Pinpoint the cell where the given text exists, returning its [X, Y] midpoint coordinate. 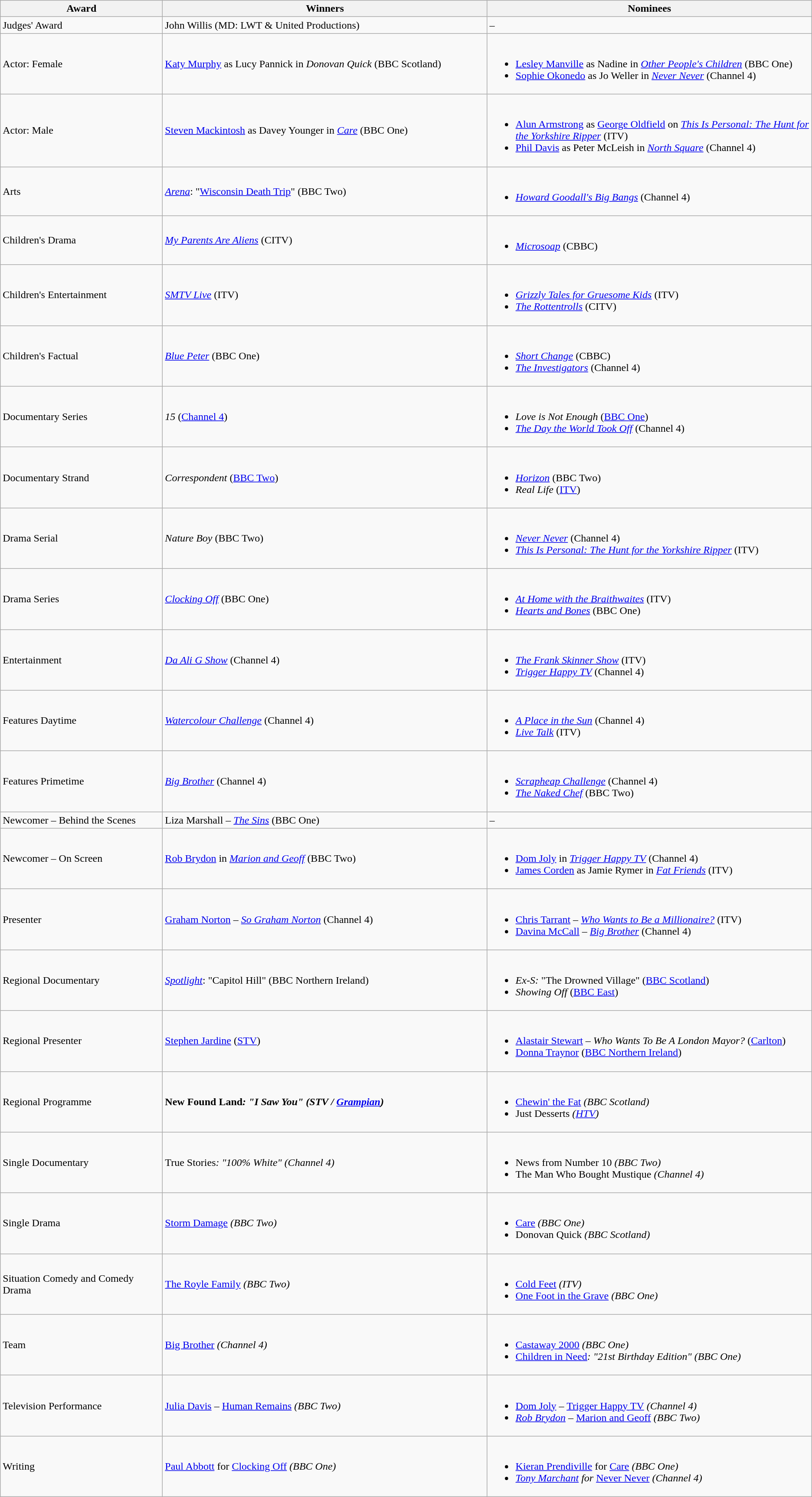
Liza Marshall – The Sins (BBC One) [325, 820]
Newcomer – Behind the Scenes [82, 820]
Features Daytime [82, 721]
Ex-S: "The Drowned Village" (BBC Scotland)Showing Off (BBC East) [649, 980]
Arena: "Wisconsin Death Trip" (BBC Two) [325, 191]
Julia Davis – Human Remains (BBC Two) [325, 1405]
15 (Channel 4) [325, 417]
Love is Not Enough (BBC One)The Day the World Took Off (Channel 4) [649, 417]
Watercolour Challenge (Channel 4) [325, 721]
Graham Norton – So Graham Norton (Channel 4) [325, 919]
Presenter [82, 919]
Care (BBC One)Donovan Quick (BBC Scotland) [649, 1223]
Howard Goodall's Big Bangs (Channel 4) [649, 191]
Rob Brydon in Marion and Geoff (BBC Two) [325, 859]
Children's Drama [82, 240]
Steven Mackintosh as Davey Younger in Care (BBC One) [325, 130]
Children's Entertainment [82, 295]
Entertainment [82, 660]
New Found Land: "I Saw You" (STV / Grampian) [325, 1102]
Microsoap (CBBC) [649, 240]
Award [82, 9]
Documentary Series [82, 417]
Regional Programme [82, 1102]
Kieran Prendiville for Care (BBC One)Tony Marchant for Never Never (Channel 4) [649, 1466]
Television Performance [82, 1405]
Never Never (Channel 4)This Is Personal: The Hunt for the Yorkshire Ripper (ITV) [649, 538]
Clocking Off (BBC One) [325, 599]
Lesley Manville as Nadine in Other People's Children (BBC One)Sophie Okonedo as Jo Weller in Never Never (Channel 4) [649, 64]
At Home with the Braithwaites (ITV)Hearts and Bones (BBC One) [649, 599]
Single Drama [82, 1223]
Situation Comedy and Comedy Drama [82, 1284]
Alun Armstrong as George Oldfield on This Is Personal: The Hunt for the Yorkshire Ripper (ITV)Phil Davis as Peter McLeish in North Square (Channel 4) [649, 130]
The Royle Family (BBC Two) [325, 1284]
Nature Boy (BBC Two) [325, 538]
Dom Joly – Trigger Happy TV (Channel 4)Rob Brydon – Marion and Geoff (BBC Two) [649, 1405]
Horizon (BBC Two)Real Life (ITV) [649, 477]
Drama Serial [82, 538]
The Frank Skinner Show (ITV)Trigger Happy TV (Channel 4) [649, 660]
Writing [82, 1466]
True Stories: "100% White" (Channel 4) [325, 1162]
Regional Presenter [82, 1041]
Documentary Strand [82, 477]
Newcomer – On Screen [82, 859]
Correspondent (BBC Two) [325, 477]
Arts [82, 191]
Katy Murphy as Lucy Pannick in Donovan Quick (BBC Scotland) [325, 64]
Single Documentary [82, 1162]
Stephen Jardine (STV) [325, 1041]
Da Ali G Show (Channel 4) [325, 660]
Children's Factual [82, 356]
Drama Series [82, 599]
Chewin' the Fat (BBC Scotland)Just Desserts (HTV) [649, 1102]
SMTV Live (ITV) [325, 295]
Paul Abbott for Clocking Off (BBC One) [325, 1466]
Alastair Stewart – Who Wants To Be A London Mayor? (Carlton)Donna Traynor (BBC Northern Ireland) [649, 1041]
Storm Damage (BBC Two) [325, 1223]
Scrapheap Challenge (Channel 4)The Naked Chef (BBC Two) [649, 781]
Actor: Female [82, 64]
Dom Joly in Trigger Happy TV (Channel 4)James Corden as Jamie Rymer in Fat Friends (ITV) [649, 859]
A Place in the Sun (Channel 4)Live Talk (ITV) [649, 721]
Features Primetime [82, 781]
Blue Peter (BBC One) [325, 356]
Judges' Award [82, 25]
Castaway 2000 (BBC One)Children in Need: "21st Birthday Edition" (BBC One) [649, 1345]
Spotlight: "Capitol Hill" (BBC Northern Ireland) [325, 980]
Actor: Male [82, 130]
Short Change (CBBC)The Investigators (Channel 4) [649, 356]
Winners [325, 9]
Team [82, 1345]
News from Number 10 (BBC Two)The Man Who Bought Mustique (Channel 4) [649, 1162]
Grizzly Tales for Gruesome Kids (ITV)The Rottentrolls (CITV) [649, 295]
Nominees [649, 9]
John Willis (MD: LWT & United Productions) [325, 25]
Cold Feet (ITV)One Foot in the Grave (BBC One) [649, 1284]
Regional Documentary [82, 980]
Chris Tarrant – Who Wants to Be a Millionaire? (ITV)Davina McCall – Big Brother (Channel 4) [649, 919]
My Parents Are Aliens (CITV) [325, 240]
